From the cell containing the given text, extract its center point as (x, y) coordinate. 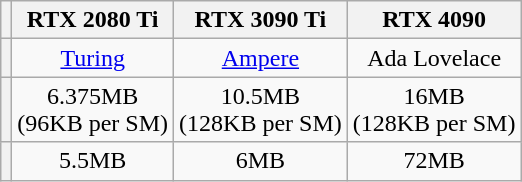
6MB (261, 161)
72MB (434, 161)
RTX 2080 Ti (93, 20)
5.5MB (93, 161)
Turing (93, 58)
RTX 3090 Ti (261, 20)
Ampere (261, 58)
Ada Lovelace (434, 58)
10.5MB (128KB per SM) (261, 110)
6.375MB (96KB per SM) (93, 110)
16MB (128KB per SM) (434, 110)
RTX 4090 (434, 20)
